Pinpoint the cell where the given text exists, returning its [x, y] midpoint coordinate. 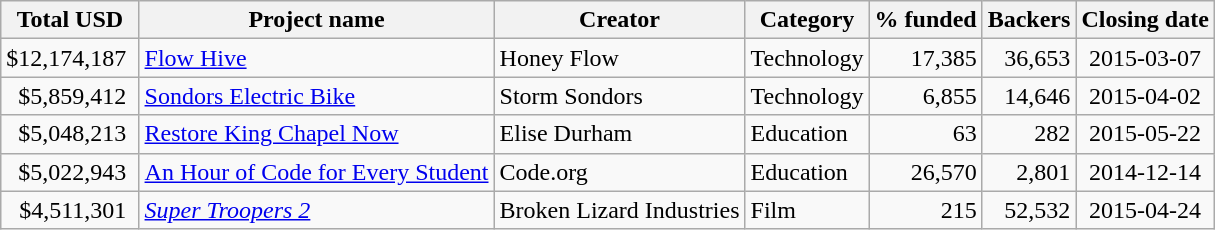
2015-05-22 [1145, 134]
Code.org [620, 172]
Film [807, 210]
Super Troopers 2 [316, 210]
17,385 [926, 58]
215 [926, 210]
$5,859,412 [70, 96]
6,855 [926, 96]
2015-04-24 [1145, 210]
Storm Sondors [620, 96]
$4,511,301 [70, 210]
Elise Durham [620, 134]
$12,174,187 [70, 58]
Project name [316, 20]
% funded [926, 20]
Closing date [1145, 20]
2015-04-02 [1145, 96]
Creator [620, 20]
282 [1029, 134]
63 [926, 134]
Broken Lizard Industries [620, 210]
14,646 [1029, 96]
$5,022,943 [70, 172]
Backers [1029, 20]
2,801 [1029, 172]
Restore King Chapel Now [316, 134]
36,653 [1029, 58]
26,570 [926, 172]
Sondors Electric Bike [316, 96]
An Hour of Code for Every Student [316, 172]
Honey Flow [620, 58]
2014-12-14 [1145, 172]
$5,048,213 [70, 134]
2015-03-07 [1145, 58]
Total USD [70, 20]
52,532 [1029, 210]
Category [807, 20]
Flow Hive [316, 58]
